Detect which cell encompasses the target text, then output its (x, y) center coordinate. 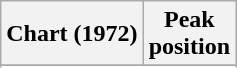
Chart (1972) (72, 34)
Peakposition (189, 34)
